Identify which cell holds the provided text, then report its [X, Y] central coordinate. 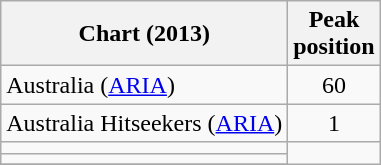
Peakposition [334, 34]
Australia (ARIA) [144, 85]
Chart (2013) [144, 34]
1 [334, 123]
Australia Hitseekers (ARIA) [144, 123]
60 [334, 85]
